Provide the [X, Y] coordinate of the cell's center where the given text is located.  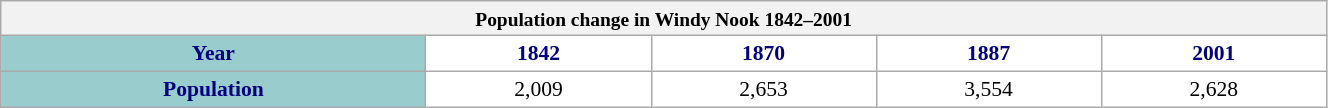
Population [214, 90]
3,554 [988, 90]
2,009 [538, 90]
1887 [988, 54]
2001 [1214, 54]
Year [214, 54]
1870 [764, 54]
2,653 [764, 90]
Population change in Windy Nook 1842–2001 [664, 18]
1842 [538, 54]
2,628 [1214, 90]
